Capture the cell that displays the provided text and extract its [X, Y] central coordinate. 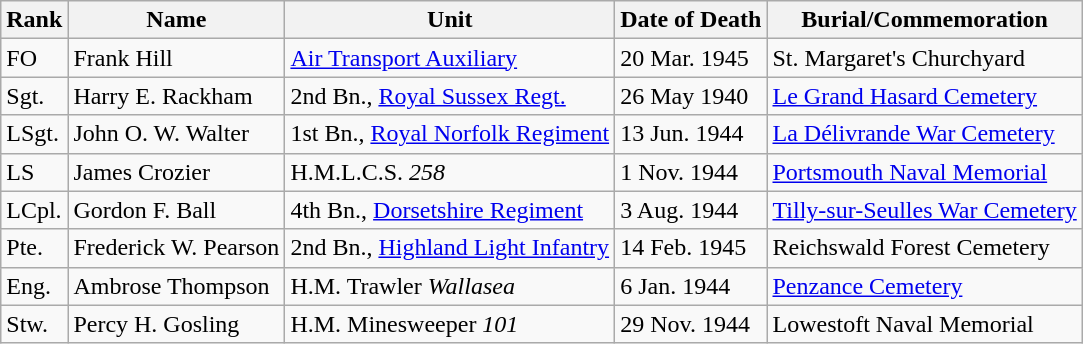
LS [34, 172]
Portsmouth Naval Memorial [924, 172]
1st Bn., Royal Norfolk Regiment [450, 134]
LSgt. [34, 134]
Date of Death [691, 20]
John O. W. Walter [176, 134]
H.M. Minesweeper 101 [450, 324]
Sgt. [34, 96]
Penzance Cemetery [924, 286]
3 Aug. 1944 [691, 210]
4th Bn., Dorsetshire Regiment [450, 210]
LCpl. [34, 210]
Stw. [34, 324]
H.M. Trawler Wallasea [450, 286]
Gordon F. Ball [176, 210]
Frank Hill [176, 58]
2nd Bn., Royal Sussex Regt. [450, 96]
Air Transport Auxiliary [450, 58]
14 Feb. 1945 [691, 248]
FO [34, 58]
Percy H. Gosling [176, 324]
20 Mar. 1945 [691, 58]
St. Margaret's Churchyard [924, 58]
2nd Bn., Highland Light Infantry [450, 248]
13 Jun. 1944 [691, 134]
Burial/Commemoration [924, 20]
Eng. [34, 286]
Ambrose Thompson [176, 286]
Lowestoft Naval Memorial [924, 324]
Pte. [34, 248]
Name [176, 20]
Le Grand Hasard Cemetery [924, 96]
1 Nov. 1944 [691, 172]
James Crozier [176, 172]
29 Nov. 1944 [691, 324]
Unit [450, 20]
Rank [34, 20]
Reichswald Forest Cemetery [924, 248]
La Délivrande War Cemetery [924, 134]
Tilly-sur-Seulles War Cemetery [924, 210]
26 May 1940 [691, 96]
H.M.L.C.S. 258 [450, 172]
Frederick W. Pearson [176, 248]
6 Jan. 1944 [691, 286]
Harry E. Rackham [176, 96]
